Return [X, Y] of the center of cell containing provided text 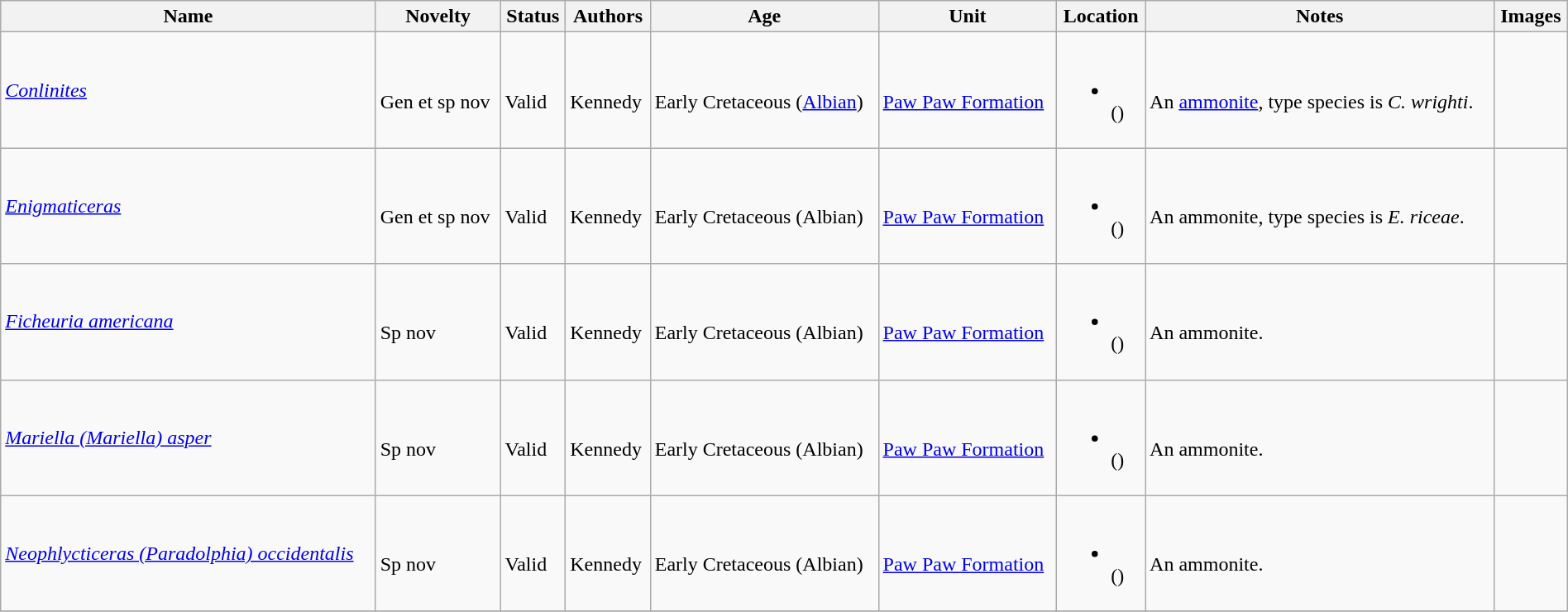
Novelty [438, 17]
Authors [608, 17]
Conlinites [189, 90]
Neophlycticeras (Paradolphia) occidentalis [189, 553]
Name [189, 17]
Images [1532, 17]
Mariella (Mariella) asper [189, 437]
Status [533, 17]
An ammonite, type species is C. wrighti. [1320, 90]
Unit [968, 17]
Location [1102, 17]
Enigmaticeras [189, 206]
Notes [1320, 17]
Ficheuria americana [189, 322]
An ammonite, type species is E. riceae. [1320, 206]
Age [764, 17]
